Detect which cell encompasses the target text, then output its (x, y) center coordinate. 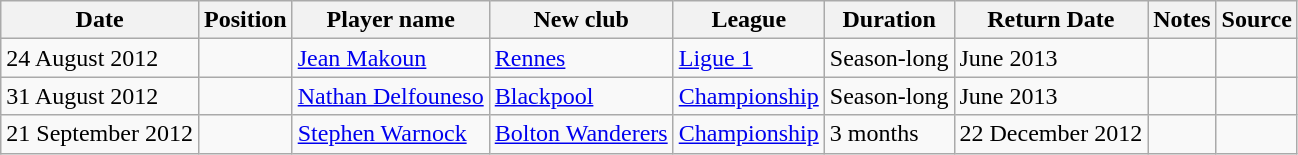
Source (1256, 20)
Nathan Delfouneso (390, 96)
New club (581, 20)
31 August 2012 (100, 96)
Return Date (1051, 20)
Ligue 1 (748, 58)
Blackpool (581, 96)
3 months (889, 134)
21 September 2012 (100, 134)
24 August 2012 (100, 58)
Player name (390, 20)
Rennes (581, 58)
Jean Makoun (390, 58)
22 December 2012 (1051, 134)
Date (100, 20)
Stephen Warnock (390, 134)
League (748, 20)
Position (245, 20)
Duration (889, 20)
Bolton Wanderers (581, 134)
Notes (1182, 20)
